Detect which cell encompasses the target text, then output its [x, y] center coordinate. 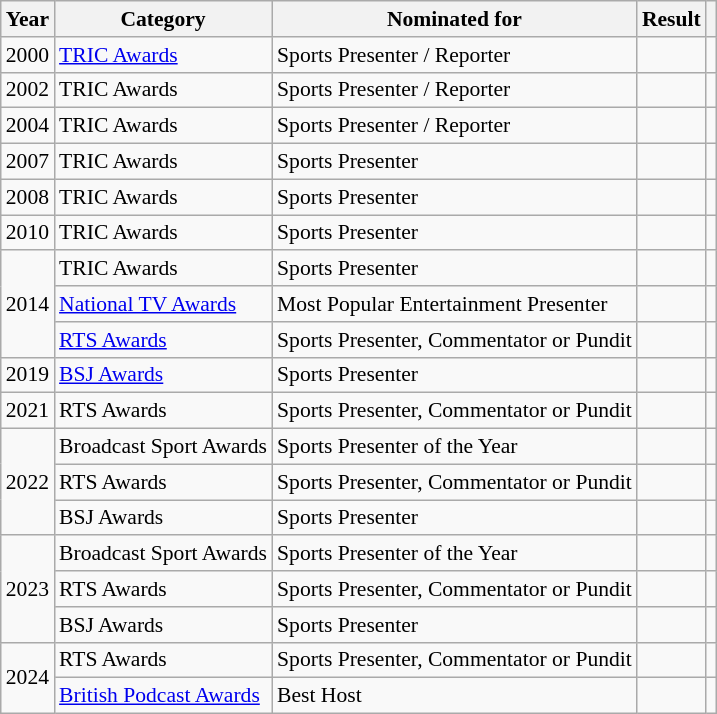
2000 [28, 55]
Result [672, 19]
British Podcast Awards [163, 696]
Year [28, 19]
2002 [28, 90]
2021 [28, 411]
2024 [28, 678]
2007 [28, 162]
Best Host [454, 696]
Most Popular Entertainment Presenter [454, 304]
2010 [28, 233]
2023 [28, 590]
2022 [28, 482]
Category [163, 19]
2008 [28, 197]
2019 [28, 375]
National TV Awards [163, 304]
Nominated for [454, 19]
2014 [28, 304]
2004 [28, 126]
